Locate the cell with the specified text and output its [x, y] center coordinate. 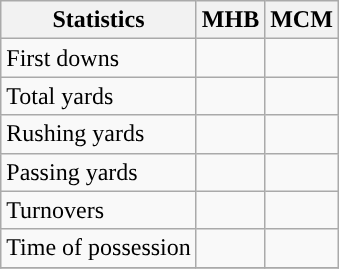
Statistics [99, 20]
Total yards [99, 96]
First downs [99, 58]
Rushing yards [99, 134]
Time of possession [99, 248]
MHB [230, 20]
MCM [302, 20]
Turnovers [99, 210]
Passing yards [99, 172]
